For the text-containing cell, return its midpoint in (x, y) coordinate format. 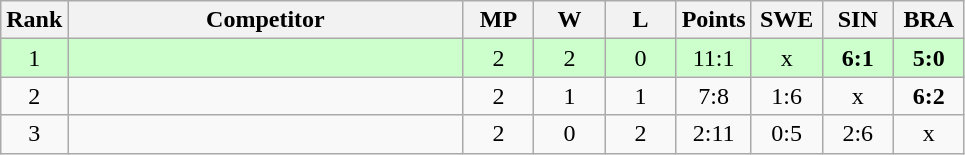
Rank (34, 20)
SIN (858, 20)
6:1 (858, 58)
5:0 (928, 58)
7:8 (714, 96)
2:6 (858, 134)
6:2 (928, 96)
2:11 (714, 134)
Points (714, 20)
BRA (928, 20)
W (570, 20)
MP (498, 20)
11:1 (714, 58)
0:5 (786, 134)
L (640, 20)
1:6 (786, 96)
Competitor (266, 20)
3 (34, 134)
SWE (786, 20)
